Search for the cell housing the specified text and yield its [x, y] center coordinate. 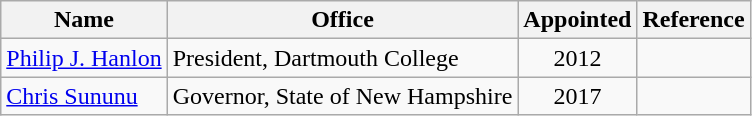
Name [84, 20]
2012 [578, 58]
Office [342, 20]
President, Dartmouth College [342, 58]
Appointed [578, 20]
Chris Sununu [84, 96]
Philip J. Hanlon [84, 58]
Governor, State of New Hampshire [342, 96]
2017 [578, 96]
Reference [694, 20]
